Return the [x, y] coordinate for the center point of the cell that contains the specified text.  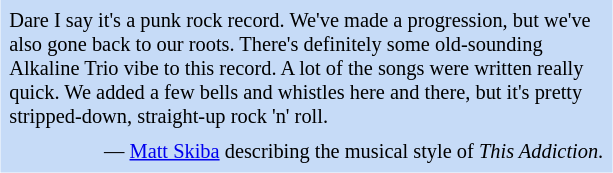
— Matt Skiba describing the musical style of This Addiction. [306, 152]
